Find where the given text appears and provide that cell's center as [X, Y] coordinate. 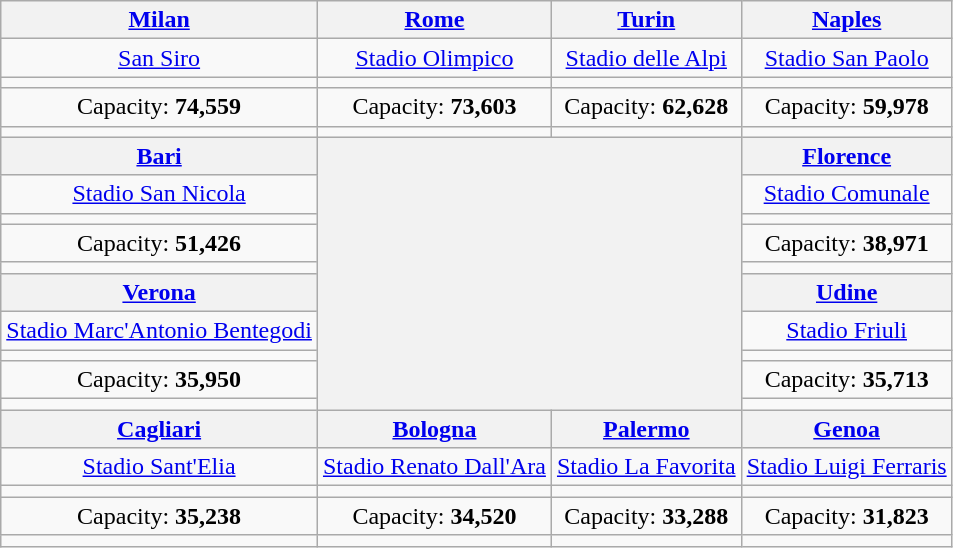
Capacity: 35,713 [846, 380]
Palermo [646, 429]
Capacity: 59,978 [846, 107]
Stadio Comunale [846, 194]
Naples [846, 20]
Capacity: 62,628 [646, 107]
Capacity: 33,288 [646, 516]
Capacity: 74,559 [160, 107]
Turin [646, 20]
Genoa [846, 429]
Capacity: 35,238 [160, 516]
Stadio Olimpico [434, 58]
Milan [160, 20]
Capacity: 73,603 [434, 107]
Rome [434, 20]
Cagliari [160, 429]
Stadio San Paolo [846, 58]
Udine [846, 292]
Stadio Marc'Antonio Bentegodi [160, 330]
Stadio Renato Dall'Ara [434, 467]
Bari [160, 156]
San Siro [160, 58]
Capacity: 35,950 [160, 380]
Capacity: 31,823 [846, 516]
Stadio Friuli [846, 330]
Stadio San Nicola [160, 194]
Bologna [434, 429]
Florence [846, 156]
Stadio Sant'Elia [160, 467]
Capacity: 38,971 [846, 243]
Stadio La Favorita [646, 467]
Verona [160, 292]
Stadio delle Alpi [646, 58]
Capacity: 34,520 [434, 516]
Stadio Luigi Ferraris [846, 467]
Capacity: 51,426 [160, 243]
